Return (X, Y) of the center of cell containing provided text 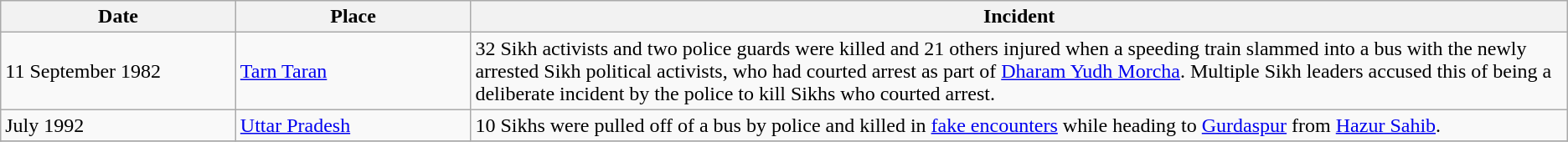
10 Sikhs were pulled off of a bus by police and killed in fake encounters while heading to Gurdaspur from Hazur Sahib. (1019, 125)
Uttar Pradesh (353, 125)
11 September 1982 (119, 71)
Tarn Taran (353, 71)
Date (119, 17)
Place (353, 17)
Incident (1019, 17)
July 1992 (119, 125)
